Find where the given text appears and provide that cell's center as [x, y] coordinate. 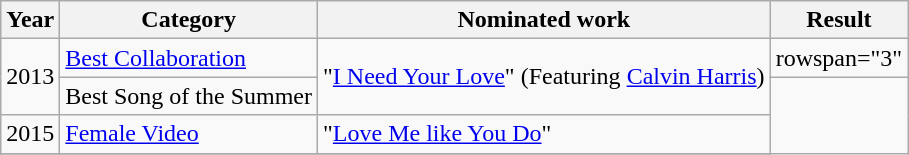
Result [839, 20]
2013 [30, 77]
Year [30, 20]
2015 [30, 134]
"Love Me like You Do" [544, 134]
Female Video [189, 134]
Category [189, 20]
rowspan="3" [839, 58]
"I Need Your Love" (Featuring Calvin Harris) [544, 77]
Nominated work [544, 20]
Best Song of the Summer [189, 96]
Best Collaboration [189, 58]
